Pinpoint the cell where the given text exists, returning its (X, Y) midpoint coordinate. 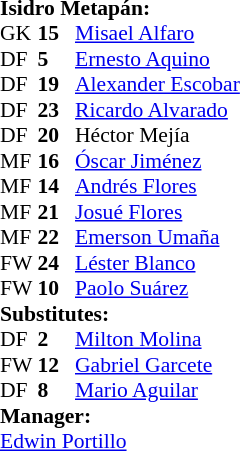
22 (57, 237)
Manager: (120, 416)
Ricardo Alvarado (158, 110)
Léster Blanco (158, 263)
19 (57, 85)
2 (57, 339)
15 (57, 33)
GK (19, 33)
24 (57, 263)
Emerson Umaña (158, 237)
23 (57, 110)
Gabriel Garcete (158, 365)
Josué Flores (158, 212)
14 (57, 187)
Óscar Jiménez (158, 161)
5 (57, 59)
Substitutes: (120, 314)
8 (57, 391)
Alexander Escobar (158, 85)
Milton Molina (158, 339)
Misael Alfaro (158, 33)
Ernesto Aquino (158, 59)
Andrés Flores (158, 187)
16 (57, 161)
10 (57, 289)
Paolo Suárez (158, 289)
20 (57, 135)
21 (57, 212)
12 (57, 365)
Mario Aguilar (158, 391)
Héctor Mejía (158, 135)
